Search for the cell housing the specified text and yield its (X, Y) center coordinate. 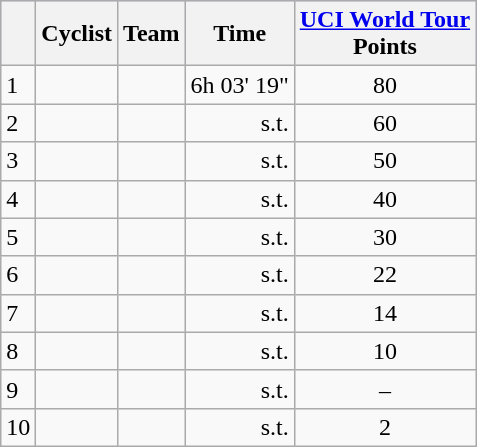
3 (18, 161)
6h 03' 19" (240, 85)
40 (384, 199)
50 (384, 161)
9 (18, 389)
7 (18, 313)
30 (384, 237)
8 (18, 351)
80 (384, 85)
1 (18, 85)
Team (152, 34)
5 (18, 237)
6 (18, 275)
22 (384, 275)
– (384, 389)
Time (240, 34)
14 (384, 313)
UCI World TourPoints (384, 34)
60 (384, 123)
4 (18, 199)
Cyclist (77, 34)
